Identify which cell holds the provided text, then report its (X, Y) central coordinate. 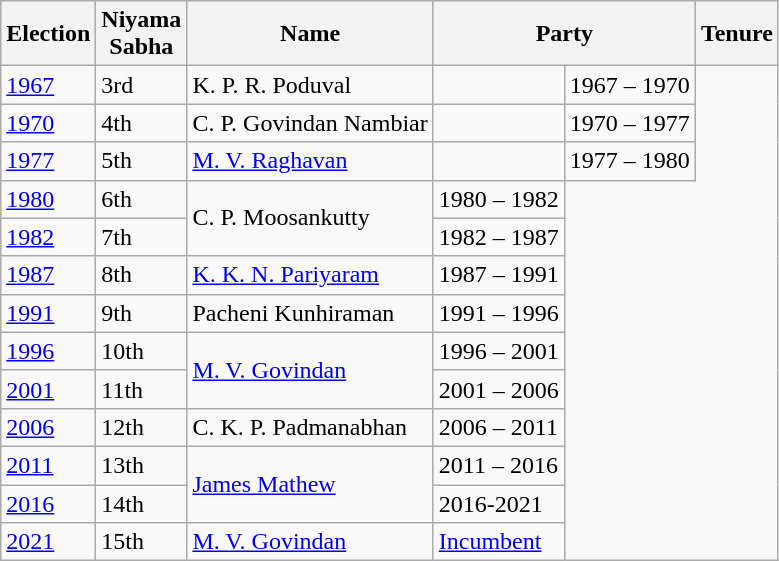
1982 (48, 237)
2006 – 2011 (498, 427)
Party (564, 34)
1991 (48, 313)
Incumbent (498, 542)
2016 (48, 503)
1987 – 1991 (498, 275)
15th (142, 542)
12th (142, 427)
1967 (48, 85)
C. P. Moosankutty (310, 218)
1977 – 1980 (630, 161)
14th (142, 503)
6th (142, 199)
9th (142, 313)
K. K. N. Pariyaram (310, 275)
K. P. R. Poduval (310, 85)
1982 – 1987 (498, 237)
1987 (48, 275)
7th (142, 237)
2011 (48, 465)
2001 (48, 389)
2021 (48, 542)
3rd (142, 85)
C. P. Govindan Nambiar (310, 123)
11th (142, 389)
8th (142, 275)
1967 – 1970 (630, 85)
NiyamaSabha (142, 34)
4th (142, 123)
1970 – 1977 (630, 123)
James Mathew (310, 484)
Name (310, 34)
10th (142, 351)
Pacheni Kunhiraman (310, 313)
5th (142, 161)
1996 (48, 351)
2011 – 2016 (498, 465)
M. V. Raghavan (310, 161)
2016-2021 (498, 503)
13th (142, 465)
1970 (48, 123)
Tenure (736, 34)
2006 (48, 427)
1980 (48, 199)
C. K. P. Padmanabhan (310, 427)
1977 (48, 161)
1996 – 2001 (498, 351)
2001 – 2006 (498, 389)
1991 – 1996 (498, 313)
1980 – 1982 (498, 199)
Election (48, 34)
